Capture the cell that displays the provided text and extract its (x, y) central coordinate. 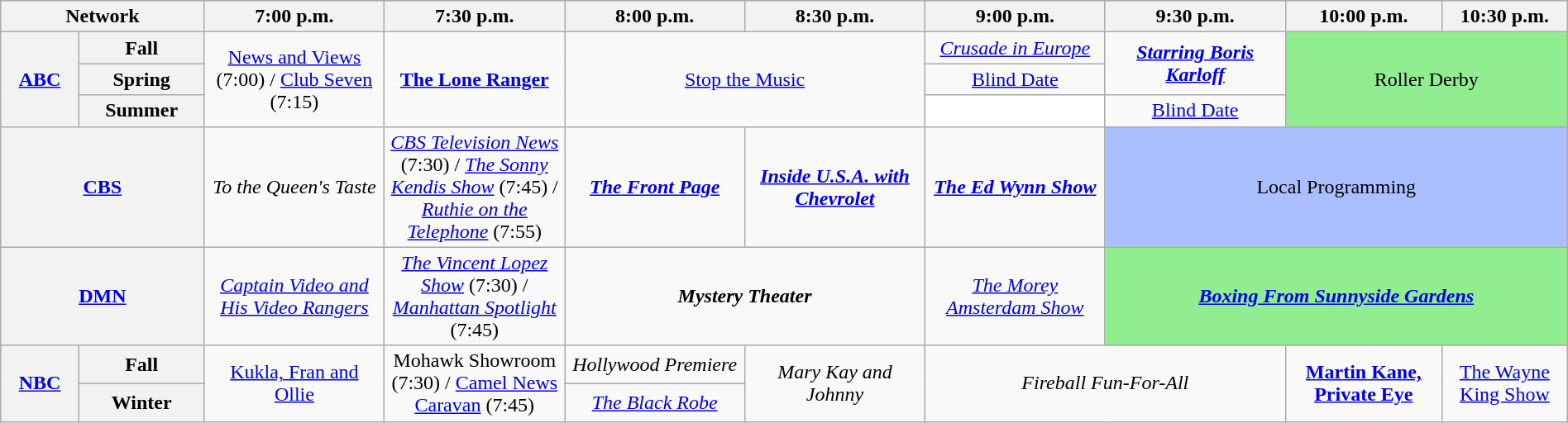
The Ed Wynn Show (1015, 187)
CBS (103, 187)
9:00 p.m. (1015, 17)
The Morey Amsterdam Show (1015, 296)
Hollywood Premiere (655, 364)
To the Queen's Taste (294, 187)
ABC (40, 79)
Boxing From Sunnyside Gardens (1336, 296)
Mary Kay and Johnny (835, 383)
Mohawk Showroom (7:30) / Camel News Caravan (7:45) (475, 383)
NBC (40, 383)
Local Programming (1336, 187)
The Lone Ranger (475, 79)
Starring Boris Karloff (1195, 64)
9:30 p.m. (1195, 17)
Martin Kane, Private Eye (1363, 383)
8:30 p.m. (835, 17)
Stop the Music (745, 79)
Kukla, Fran and Ollie (294, 383)
Roller Derby (1426, 79)
Captain Video and His Video Rangers (294, 296)
Inside U.S.A. with Chevrolet (835, 187)
10:30 p.m. (1505, 17)
7:30 p.m. (475, 17)
The Front Page (655, 187)
Summer (141, 111)
Mystery Theater (745, 296)
Network (103, 17)
News and Views (7:00) / Club Seven (7:15) (294, 79)
Fireball Fun-For-All (1105, 383)
Crusade in Europe (1015, 48)
CBS Television News (7:30) / The Sonny Kendis Show (7:45) / Ruthie on the Telephone (7:55) (475, 187)
DMN (103, 296)
Winter (141, 402)
8:00 p.m. (655, 17)
Spring (141, 79)
10:00 p.m. (1363, 17)
The Wayne King Show (1505, 383)
7:00 p.m. (294, 17)
The Vincent Lopez Show (7:30) / Manhattan Spotlight (7:45) (475, 296)
The Black Robe (655, 402)
